Locate the cell with the specified text and output its [X, Y] center coordinate. 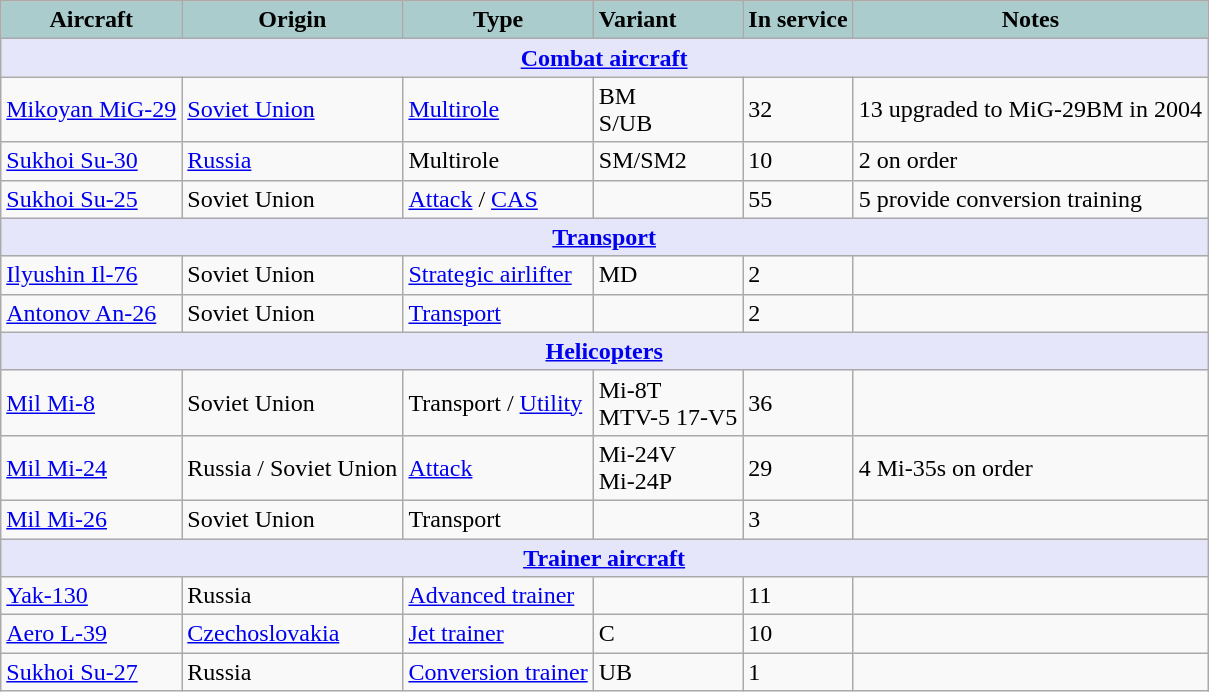
Trainer aircraft [604, 557]
2 on order [1030, 161]
Helicopters [604, 351]
UB [668, 672]
Mil Mi-24 [92, 468]
29 [798, 468]
Jet trainer [498, 634]
Strategic airlifter [498, 275]
Notes [1030, 20]
32 [798, 110]
In service [798, 20]
13 upgraded to MiG-29BM in 2004 [1030, 110]
Combat aircraft [604, 58]
1 [798, 672]
BMS/UB [668, 110]
3 [798, 519]
Yak-130 [92, 596]
Sukhoi Su-27 [92, 672]
36 [798, 402]
5 provide conversion training [1030, 199]
MD [668, 275]
Attack [498, 468]
Mikoyan MiG-29 [92, 110]
Origin [292, 20]
SM/SM2 [668, 161]
Russia / Soviet Union [292, 468]
Transport / Utility [498, 402]
Variant [668, 20]
Aero L-39 [92, 634]
Attack / CAS [498, 199]
Ilyushin Il-76 [92, 275]
55 [798, 199]
Aircraft [92, 20]
Sukhoi Su-30 [92, 161]
Mil Mi-8 [92, 402]
Antonov An-26 [92, 313]
Conversion trainer [498, 672]
Type [498, 20]
Mil Mi-26 [92, 519]
Sukhoi Su-25 [92, 199]
Czechoslovakia [292, 634]
Mi-24VMi-24P [668, 468]
C [668, 634]
11 [798, 596]
Mi-8TMTV-5 17-V5 [668, 402]
4 Mi-35s on order [1030, 468]
Advanced trainer [498, 596]
